Find where the given text appears and provide that cell's center as [x, y] coordinate. 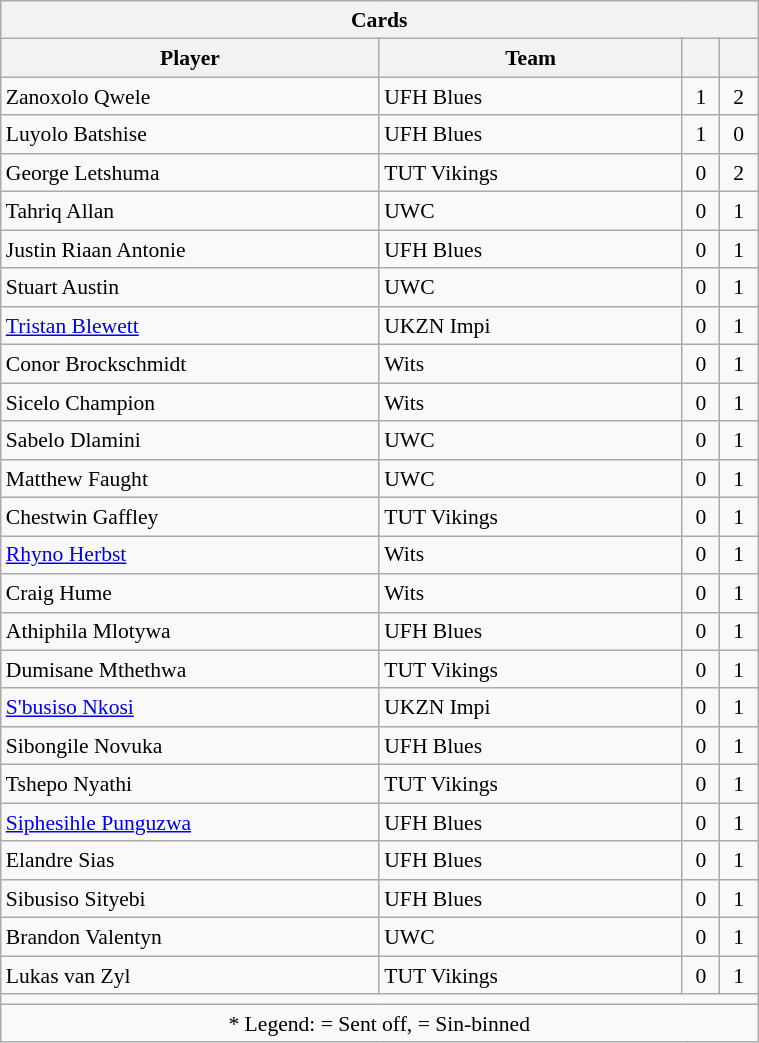
Tristan Blewett [190, 326]
Sibusiso Sityebi [190, 899]
Brandon Valentyn [190, 937]
Rhyno Herbst [190, 555]
Athiphila Mlotywa [190, 631]
Elandre Sias [190, 861]
Sabelo Dlamini [190, 440]
Luyolo Batshise [190, 135]
Siphesihle Punguzwa [190, 822]
Sicelo Champion [190, 402]
S'busiso Nkosi [190, 708]
Team [530, 58]
Zanoxolo Qwele [190, 97]
George Letshuma [190, 173]
Matthew Faught [190, 479]
* Legend: = Sent off, = Sin-binned [380, 1024]
Tshepo Nyathi [190, 784]
Lukas van Zyl [190, 975]
Conor Brockschmidt [190, 364]
Craig Hume [190, 593]
Dumisane Mthethwa [190, 670]
Sibongile Novuka [190, 746]
Justin Riaan Antonie [190, 249]
Stuart Austin [190, 288]
Player [190, 58]
Tahriq Allan [190, 211]
Cards [380, 20]
Chestwin Gaffley [190, 517]
